Provide the [X, Y] coordinate of the cell's center where the given text is located.  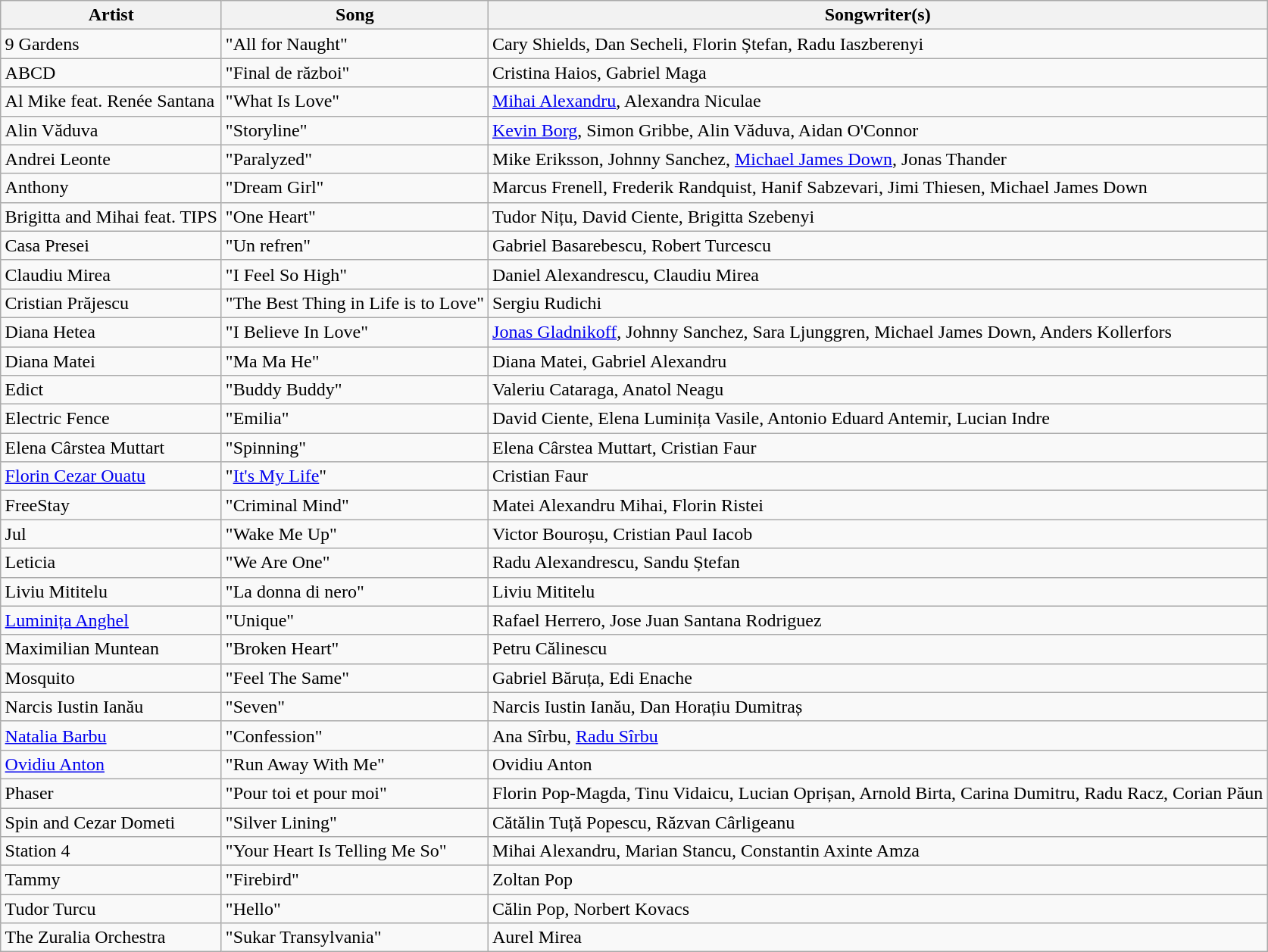
"It's My Life" [354, 476]
"Spinning" [354, 448]
Rafael Herrero, Jose Juan Santana Rodriguez [878, 620]
Gabriel Băruța, Edi Enache [878, 678]
Luminița Anghel [111, 620]
"All for Naught" [354, 44]
Song [354, 15]
Călin Pop, Norbert Kovacs [878, 909]
Matei Alexandru Mihai, Florin Ristei [878, 505]
"Your Heart Is Telling Me So" [354, 851]
"I Feel So High" [354, 274]
Cary Shields, Dan Secheli, Florin Ștefan, Radu Iaszberenyi [878, 44]
Songwriter(s) [878, 15]
"Hello" [354, 909]
"What Is Love" [354, 101]
"Buddy Buddy" [354, 390]
Edict [111, 390]
Mihai Alexandru, Alexandra Niculae [878, 101]
FreeStay [111, 505]
"Un refren" [354, 245]
Petru Călinescu [878, 649]
Andrei Leonte [111, 159]
Cătălin Tuță Popescu, Răzvan Cârligeanu [878, 822]
"Sukar Transylvania" [354, 938]
"Silver Lining" [354, 822]
"Unique" [354, 620]
Diana Matei [111, 361]
"The Best Thing in Life is to Love" [354, 303]
Diana Hetea [111, 332]
Artist [111, 15]
"Feel The Same" [354, 678]
Natalia Barbu [111, 735]
Zoltan Pop [878, 880]
Diana Matei, Gabriel Alexandru [878, 361]
Marcus Frenell, Frederik Randquist, Hanif Sabzevari, Jimi Thiesen, Michael James Down [878, 188]
The Zuralia Orchestra [111, 938]
Narcis Iustin Ianău, Dan Horațiu Dumitraș [878, 707]
ABCD [111, 73]
Ana Sîrbu, Radu Sîrbu [878, 735]
Electric Fence [111, 419]
Anthony [111, 188]
Al Mike feat. Renée Santana [111, 101]
Sergiu Rudichi [878, 303]
Phaser [111, 793]
Claudiu Mirea [111, 274]
Victor Bouroșu, Cristian Paul Iacob [878, 534]
"Final de război" [354, 73]
Casa Presei [111, 245]
"Emilia" [354, 419]
"Seven" [354, 707]
Aurel Mirea [878, 938]
"Ma Ma He" [354, 361]
"Pour toi et pour moi" [354, 793]
"La donna di nero" [354, 591]
"I Believe In Love" [354, 332]
Tudor Nițu, David Ciente, Brigitta Szebenyi [878, 217]
"One Heart" [354, 217]
Elena Cârstea Muttart [111, 448]
Cristian Faur [878, 476]
"We Are One" [354, 563]
"Wake Me Up" [354, 534]
Tammy [111, 880]
Valeriu Cataraga, Anatol Neagu [878, 390]
"Paralyzed" [354, 159]
Alin Văduva [111, 130]
Jul [111, 534]
Cristina Haios, Gabriel Maga [878, 73]
Mosquito [111, 678]
"Broken Heart" [354, 649]
Mike Eriksson, Johnny Sanchez, Michael James Down, Jonas Thander [878, 159]
Florin Pop-Magda, Tinu Vidaicu, Lucian Oprișan, Arnold Birta, Carina Dumitru, Radu Racz, Corian Păun [878, 793]
Daniel Alexandrescu, Claudiu Mirea [878, 274]
Leticia [111, 563]
9 Gardens [111, 44]
Cristian Prăjescu [111, 303]
"Criminal Mind" [354, 505]
"Run Away With Me" [354, 764]
Brigitta and Mihai feat. TIPS [111, 217]
Mihai Alexandru, Marian Stancu, Constantin Axinte Amza [878, 851]
Jonas Gladnikoff, Johnny Sanchez, Sara Ljunggren, Michael James Down, Anders Kollerfors [878, 332]
Gabriel Basarebescu, Robert Turcescu [878, 245]
Spin and Cezar Dometi [111, 822]
David Ciente, Elena Luminița Vasile, Antonio Eduard Antemir, Lucian Indre [878, 419]
Elena Cârstea Muttart, Cristian Faur [878, 448]
"Dream Girl" [354, 188]
Florin Cezar Ouatu [111, 476]
"Confession" [354, 735]
Tudor Turcu [111, 909]
Radu Alexandrescu, Sandu Ștefan [878, 563]
Maximilian Muntean [111, 649]
"Firebird" [354, 880]
Kevin Borg, Simon Gribbe, Alin Văduva, Aidan O'Connor [878, 130]
"Storyline" [354, 130]
Narcis Iustin Ianău [111, 707]
Station 4 [111, 851]
